Output the (X, Y) coordinate of the center of the cell containing the given text.  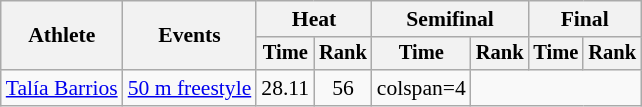
Semifinal (450, 19)
Heat (314, 19)
Final (584, 19)
Talía Barrios (62, 88)
28.11 (285, 88)
Athlete (62, 36)
56 (343, 88)
colspan=4 (422, 88)
Events (190, 36)
50 m freestyle (190, 88)
